Capture the cell that displays the provided text and extract its [x, y] central coordinate. 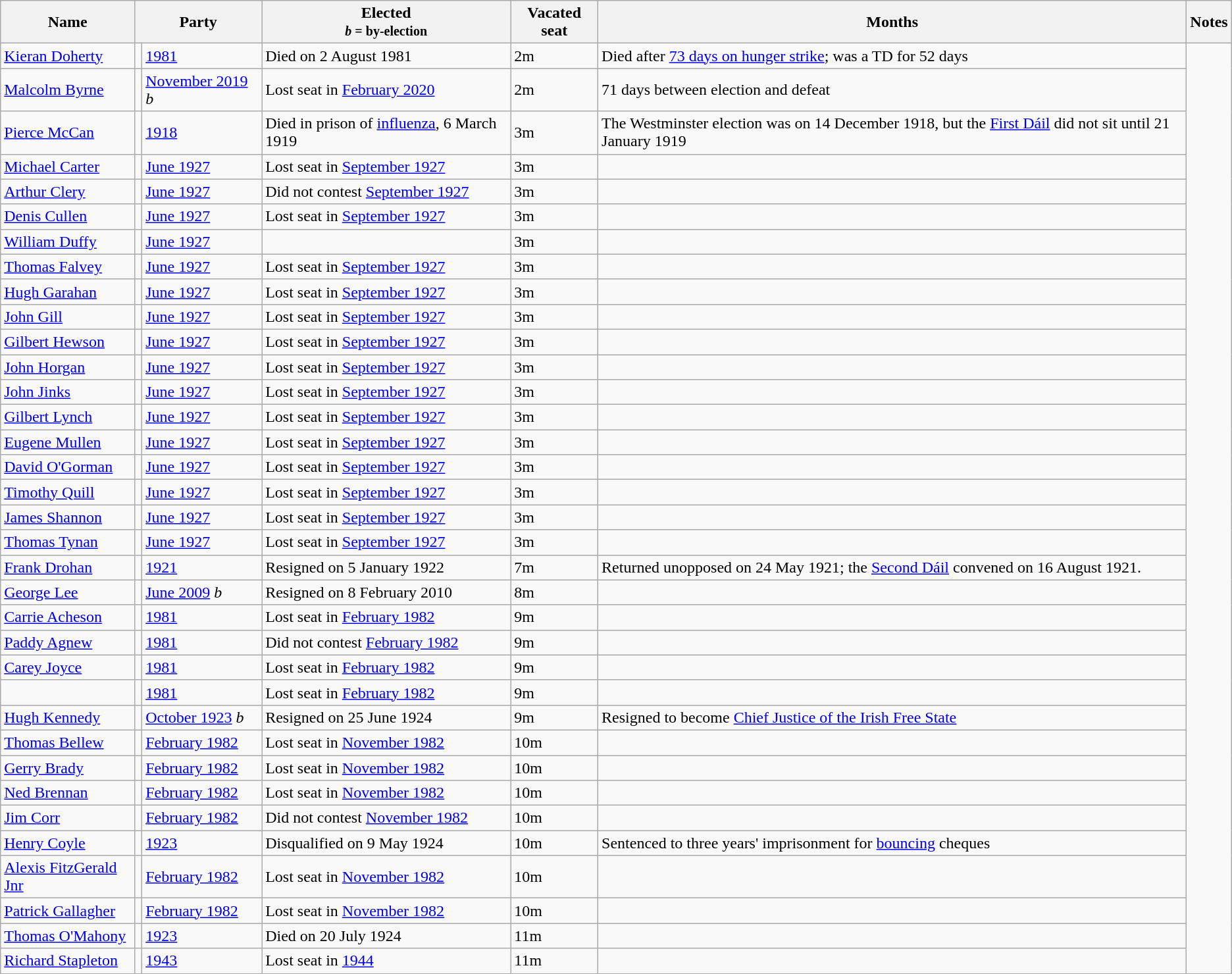
Lost seat in 1944 [386, 961]
October 1923 b [202, 717]
Kieran Doherty [68, 56]
Gilbert Lynch [68, 417]
Disqualified on 9 May 1924 [386, 843]
Sentenced to three years' imprisonment for bouncing cheques [892, 843]
Lost seat in February 2020 [386, 90]
Vacated seat [554, 22]
Died in prison of influenza, 6 March 1919 [386, 133]
Died after 73 days on hunger strike; was a TD for 52 days [892, 56]
Thomas O'Mahony [68, 936]
Eugene Mullen [68, 442]
Thomas Bellew [68, 742]
James Shannon [68, 517]
Thomas Falvey [68, 267]
Resigned on 8 February 2010 [386, 592]
Henry Coyle [68, 843]
Resigned on 5 January 1922 [386, 567]
Party [199, 22]
Months [892, 22]
Hugh Kennedy [68, 717]
John Jinks [68, 392]
Frank Drohan [68, 567]
John Gill [68, 317]
George Lee [68, 592]
Jim Corr [68, 818]
John Horgan [68, 367]
Electedb = by-election [386, 22]
Died on 20 July 1924 [386, 936]
Arthur Clery [68, 192]
Did not contest September 1927 [386, 192]
Notes [1209, 22]
Hugh Garahan [68, 292]
Denis Cullen [68, 217]
Name [68, 22]
Malcolm Byrne [68, 90]
Died on 2 August 1981 [386, 56]
71 days between election and defeat [892, 90]
Did not contest November 1982 [386, 818]
Pierce McCan [68, 133]
November 2019 b [202, 90]
Resigned to become Chief Justice of the Irish Free State [892, 717]
The Westminster election was on 14 December 1918, but the First Dáil did not sit until 21 January 1919 [892, 133]
Resigned on 25 June 1924 [386, 717]
Richard Stapleton [68, 961]
Paddy Agnew [68, 642]
William Duffy [68, 242]
Michael Carter [68, 167]
Returned unopposed on 24 May 1921; the Second Dáil convened on 16 August 1921. [892, 567]
Alexis FitzGerald Jnr [68, 877]
7m [554, 567]
Gerry Brady [68, 768]
Carrie Acheson [68, 617]
8m [554, 592]
1921 [202, 567]
Thomas Tynan [68, 542]
David O'Gorman [68, 467]
Gilbert Hewson [68, 342]
Timothy Quill [68, 492]
1943 [202, 961]
Patrick Gallagher [68, 911]
Did not contest February 1982 [386, 642]
Ned Brennan [68, 793]
Carey Joyce [68, 667]
June 2009 b [202, 592]
1918 [202, 133]
